Provide the [X, Y] coordinate of the cell's center where the given text is located.  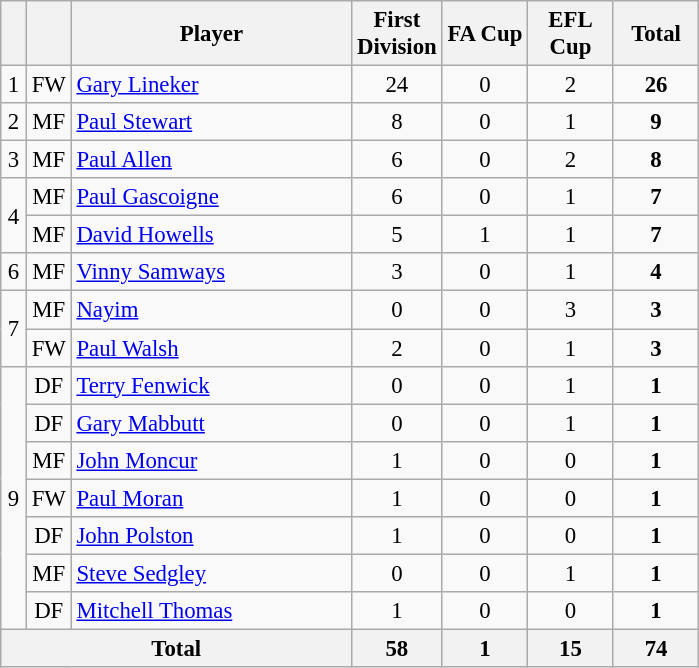
Gary Mabbutt [212, 423]
Gary Lineker [212, 85]
Nayim [212, 310]
Vinny Samways [212, 273]
26 [656, 85]
5 [397, 235]
EFL Cup [571, 34]
Paul Stewart [212, 122]
John Moncur [212, 460]
John Polston [212, 536]
74 [656, 648]
Mitchell Thomas [212, 611]
Paul Allen [212, 160]
58 [397, 648]
24 [397, 85]
FA Cup [485, 34]
Paul Moran [212, 498]
Steve Sedgley [212, 573]
Paul Gascoigne [212, 197]
Paul Walsh [212, 348]
Terry Fenwick [212, 385]
15 [571, 648]
First Division [397, 34]
Player [212, 34]
David Howells [212, 235]
